Pinpoint the cell where the given text exists, returning its [x, y] midpoint coordinate. 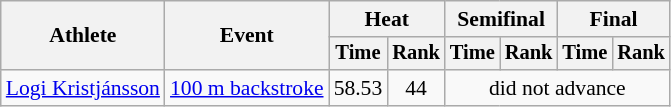
Final [613, 19]
did not advance [558, 88]
Athlete [83, 36]
Logi Kristjánsson [83, 88]
44 [416, 88]
Semifinal [501, 19]
Heat [387, 19]
Event [247, 36]
58.53 [358, 88]
100 m backstroke [247, 88]
